Return [X, Y] of the center of cell containing provided text 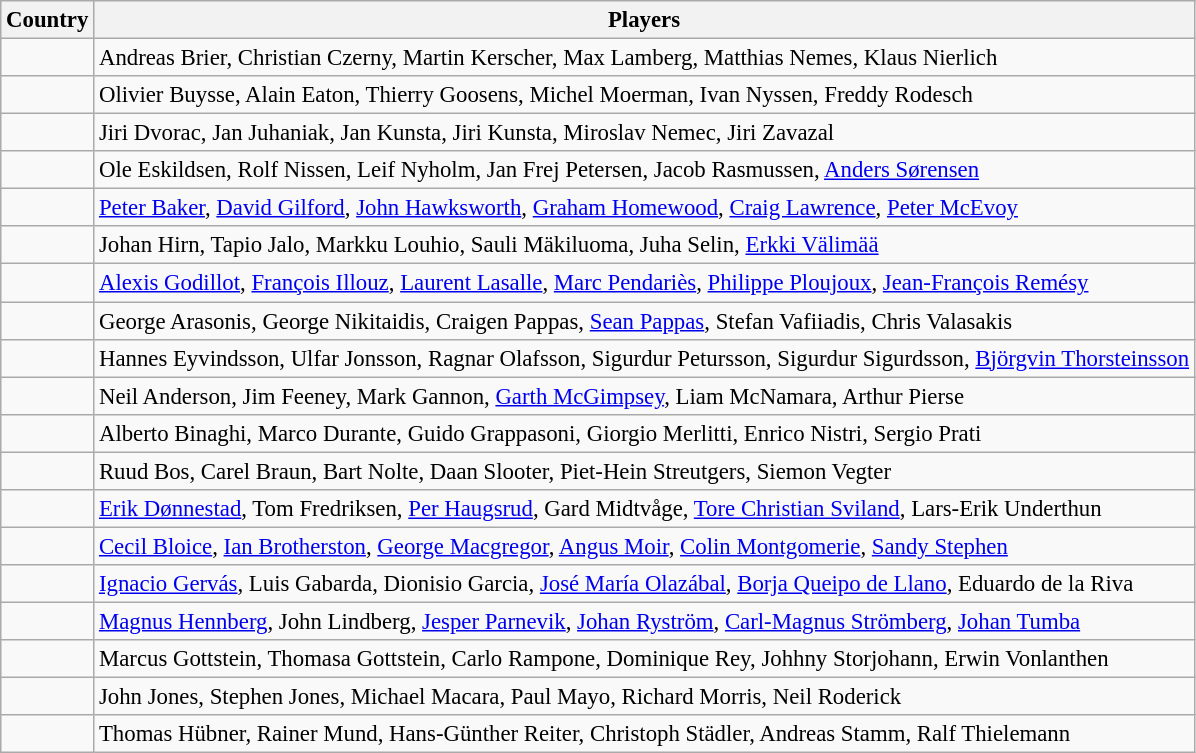
Olivier Buysse, Alain Eaton, Thierry Goosens, Michel Moerman, Ivan Nyssen, Freddy Rodesch [644, 95]
John Jones, Stephen Jones, Michael Macara, Paul Mayo, Richard Morris, Neil Roderick [644, 697]
Ole Eskildsen, Rolf Nissen, Leif Nyholm, Jan Frej Petersen, Jacob Rasmussen, Anders Sørensen [644, 170]
Ruud Bos, Carel Braun, Bart Nolte, Daan Slooter, Piet-Hein Streutgers, Siemon Vegter [644, 471]
Country [48, 20]
Peter Baker, David Gilford, John Hawksworth, Graham Homewood, Craig Lawrence, Peter McEvoy [644, 208]
Alberto Binaghi, Marco Durante, Guido Grappasoni, Giorgio Merlitti, Enrico Nistri, Sergio Prati [644, 433]
Marcus Gottstein, Thomasa Gottstein, Carlo Rampone, Dominique Rey, Johhny Storjohann, Erwin Vonlanthen [644, 659]
Magnus Hennberg, John Lindberg, Jesper Parnevik, Johan Ryström, Carl-Magnus Strömberg, Johan Tumba [644, 621]
Thomas Hübner, Rainer Mund, Hans-Günther Reiter, Christoph Städler, Andreas Stamm, Ralf Thielemann [644, 734]
Players [644, 20]
George Arasonis, George Nikitaidis, Craigen Pappas, Sean Pappas, Stefan Vafiiadis, Chris Valasakis [644, 321]
Jiri Dvorac, Jan Juhaniak, Jan Kunsta, Jiri Kunsta, Miroslav Nemec, Jiri Zavazal [644, 133]
Hannes Eyvindsson, Ulfar Jonsson, Ragnar Olafsson, Sigurdur Petursson, Sigurdur Sigurdsson, Björgvin Thorsteinsson [644, 358]
Ignacio Gervás, Luis Gabarda, Dionisio Garcia, José María Olazábal, Borja Queipo de Llano, Eduardo de la Riva [644, 584]
Alexis Godillot, François Illouz, Laurent Lasalle, Marc Pendariès, Philippe Ploujoux, Jean-François Remésy [644, 283]
Andreas Brier, Christian Czerny, Martin Kerscher, Max Lamberg, Matthias Nemes, Klaus Nierlich [644, 58]
Erik Dønnestad, Tom Fredriksen, Per Haugsrud, Gard Midtvåge, Tore Christian Sviland, Lars-Erik Underthun [644, 509]
Cecil Bloice, Ian Brotherston, George Macgregor, Angus Moir, Colin Montgomerie, Sandy Stephen [644, 546]
Neil Anderson, Jim Feeney, Mark Gannon, Garth McGimpsey, Liam McNamara, Arthur Pierse [644, 396]
Johan Hirn, Tapio Jalo, Markku Louhio, Sauli Mäkiluoma, Juha Selin, Erkki Välimää [644, 245]
